Provide the [x, y] coordinate of the cell's center where the given text is located.  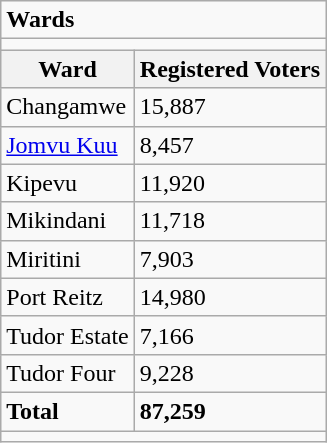
Mikindani [68, 221]
11,920 [230, 183]
14,980 [230, 297]
Changamwe [68, 107]
Kipevu [68, 183]
Tudor Estate [68, 335]
Port Reitz [68, 297]
Ward [68, 69]
Wards [164, 20]
7,166 [230, 335]
11,718 [230, 221]
15,887 [230, 107]
8,457 [230, 145]
87,259 [230, 411]
7,903 [230, 259]
Tudor Four [68, 373]
Jomvu Kuu [68, 145]
Miritini [68, 259]
9,228 [230, 373]
Registered Voters [230, 69]
Total [68, 411]
